Pinpoint the cell where the given text exists, returning its (x, y) midpoint coordinate. 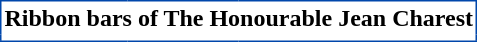
Ribbon bars of The Honourable Jean Charest (239, 18)
